Scan for the cell matching the given text and deliver its [x, y] coordinate at center. 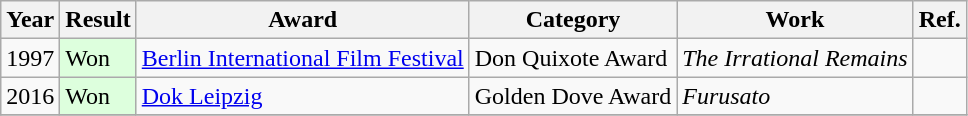
1997 [30, 58]
Category [572, 20]
Work [795, 20]
The Irrational Remains [795, 58]
Don Quixote Award [572, 58]
2016 [30, 96]
Dok Leipzig [302, 96]
Result [98, 20]
Ref. [940, 20]
Furusato [795, 96]
Award [302, 20]
Berlin International Film Festival [302, 58]
Golden Dove Award [572, 96]
Year [30, 20]
